Search for the cell housing the specified text and yield its (X, Y) center coordinate. 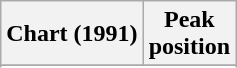
Chart (1991) (72, 34)
Peakposition (189, 34)
